From the cell containing the given text, extract its center point as (X, Y) coordinate. 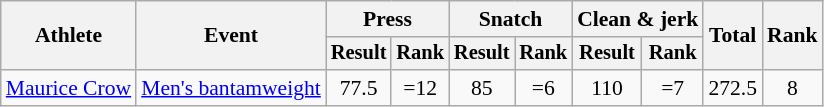
Snatch (510, 19)
Event (231, 36)
Maurice Crow (68, 88)
110 (607, 88)
Men's bantamweight (231, 88)
272.5 (732, 88)
=12 (420, 88)
=7 (672, 88)
Total (732, 36)
8 (792, 88)
85 (482, 88)
77.5 (359, 88)
Press (388, 19)
Clean & jerk (638, 19)
=6 (543, 88)
Athlete (68, 36)
